Extract the (x, y) coordinate from the center of the cell holding the provided text.  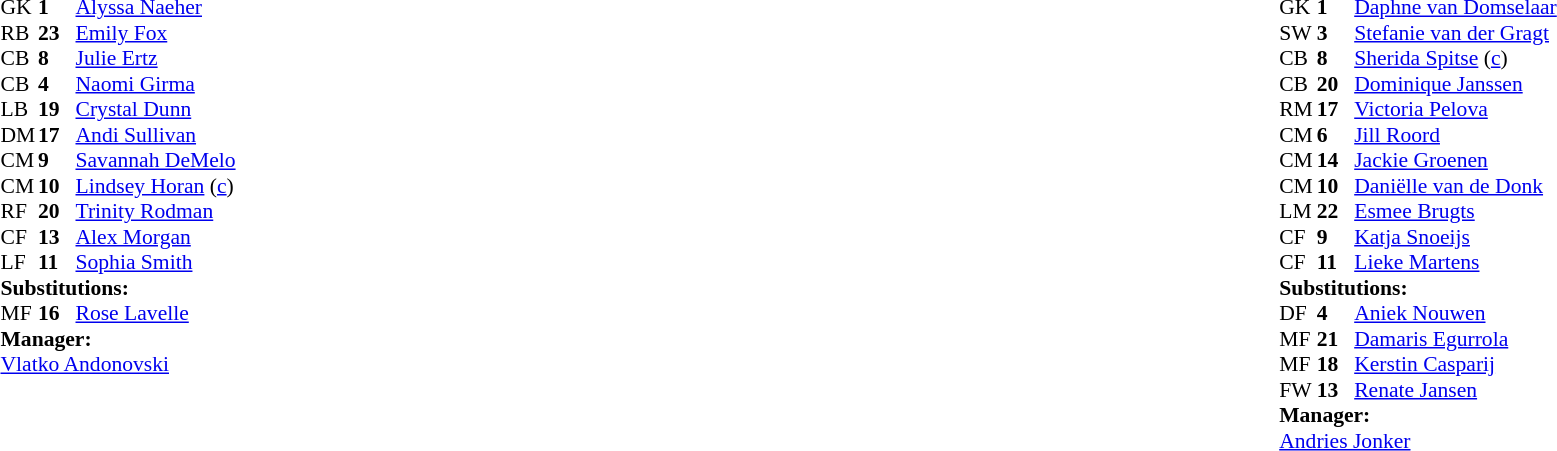
Naomi Girma (156, 84)
Esmee Brugts (1456, 211)
6 (1336, 135)
Trinity Rodman (156, 211)
19 (57, 109)
RF (19, 211)
Rose Lavelle (156, 313)
Savannah DeMelo (156, 161)
Sophia Smith (156, 263)
LF (19, 263)
FW (1298, 390)
Jill Roord (1456, 135)
Damaris Egurrola (1456, 339)
Stefanie van der Gragt (1456, 33)
SW (1298, 33)
21 (1336, 339)
Andi Sullivan (156, 135)
RM (1298, 109)
3 (1336, 33)
Kerstin Casparij (1456, 365)
16 (57, 313)
RB (19, 33)
DM (19, 135)
Lindsey Horan (c) (156, 186)
23 (57, 33)
Daniëlle van de Donk (1456, 186)
14 (1336, 161)
Lieke Martens (1456, 263)
Renate Jansen (1456, 390)
LM (1298, 211)
Vlatko Andonovski (118, 365)
Katja Snoeijs (1456, 237)
DF (1298, 313)
Dominique Janssen (1456, 84)
22 (1336, 211)
Aniek Nouwen (1456, 313)
Alex Morgan (156, 237)
LB (19, 109)
Emily Fox (156, 33)
18 (1336, 365)
Victoria Pelova (1456, 109)
Jackie Groenen (1456, 161)
Sherida Spitse (c) (1456, 59)
Julie Ertz (156, 59)
Crystal Dunn (156, 109)
